For the text-containing cell, return its midpoint in (X, Y) coordinate format. 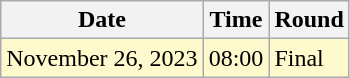
08:00 (236, 58)
Time (236, 20)
November 26, 2023 (102, 58)
Round (309, 20)
Final (309, 58)
Date (102, 20)
